Identify which cell holds the provided text, then report its [x, y] central coordinate. 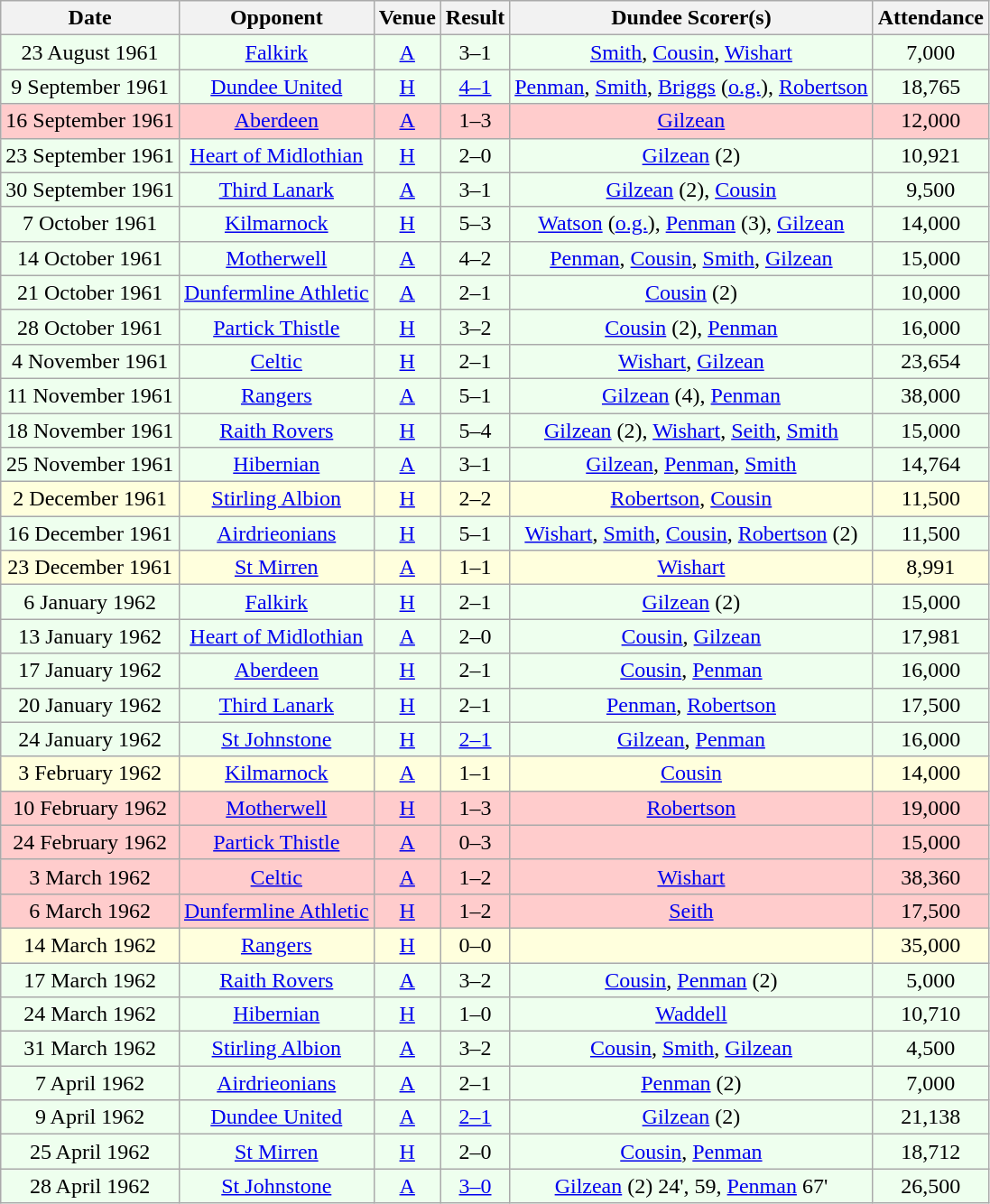
11 November 1961 [90, 395]
Gilzean [691, 121]
Robertson [691, 808]
Gilzean, Penman, Smith [691, 465]
18,712 [930, 1152]
23 September 1961 [90, 155]
7 October 1961 [90, 224]
38,000 [930, 395]
21 October 1961 [90, 292]
Gilzean (2), Wishart, Seith, Smith [691, 431]
26,500 [930, 1186]
9 September 1961 [90, 87]
Cousin, Smith, Gilzean [691, 1049]
3 February 1962 [90, 773]
6 January 1962 [90, 602]
5–3 [475, 224]
0–0 [475, 945]
Dundee Scorer(s) [691, 18]
23 August 1961 [90, 52]
Gilzean (2) 24', 59, Penman 67' [691, 1186]
Waddell [691, 1014]
Gilzean (4), Penman [691, 395]
17 January 1962 [90, 671]
16 December 1961 [90, 533]
28 April 1962 [90, 1186]
24 January 1962 [90, 739]
3–0 [475, 1186]
Attendance [930, 18]
2–2 [475, 499]
30 September 1961 [90, 190]
17,981 [930, 636]
Robertson, Cousin [691, 499]
10 February 1962 [90, 808]
Date [90, 18]
21,138 [930, 1117]
1–0 [475, 1014]
25 April 1962 [90, 1152]
4 November 1961 [90, 361]
18,765 [930, 87]
35,000 [930, 945]
8,991 [930, 568]
24 February 1962 [90, 842]
13 January 1962 [90, 636]
17 March 1962 [90, 979]
4–1 [475, 87]
9 April 1962 [90, 1117]
10,000 [930, 292]
10,921 [930, 155]
Watson (o.g.), Penman (3), Gilzean [691, 224]
Penman (2) [691, 1083]
Cousin, Gilzean [691, 636]
9,500 [930, 190]
5,000 [930, 979]
4–2 [475, 258]
14 March 1962 [90, 945]
16 September 1961 [90, 121]
Seith [691, 911]
24 March 1962 [90, 1014]
10,710 [930, 1014]
Penman, Cousin, Smith, Gilzean [691, 258]
Wishart, Gilzean [691, 361]
Cousin (2), Penman [691, 327]
7 April 1962 [90, 1083]
Penman, Smith, Briggs (o.g.), Robertson [691, 87]
Opponent [276, 18]
31 March 1962 [90, 1049]
23,654 [930, 361]
Wishart, Smith, Cousin, Robertson (2) [691, 533]
14,764 [930, 465]
14 October 1961 [90, 258]
Cousin (2) [691, 292]
Gilzean (2), Cousin [691, 190]
6 March 1962 [90, 911]
Cousin [691, 773]
Cousin, Penman (2) [691, 979]
Gilzean, Penman [691, 739]
20 January 1962 [90, 705]
12,000 [930, 121]
Smith, Cousin, Wishart [691, 52]
25 November 1961 [90, 465]
Venue [407, 18]
4,500 [930, 1049]
38,360 [930, 876]
28 October 1961 [90, 327]
0–3 [475, 842]
Penman, Robertson [691, 705]
18 November 1961 [90, 431]
3 March 1962 [90, 876]
5–4 [475, 431]
19,000 [930, 808]
2 December 1961 [90, 499]
23 December 1961 [90, 568]
Result [475, 18]
